Output the [X, Y] coordinate of the center of the cell containing the given text.  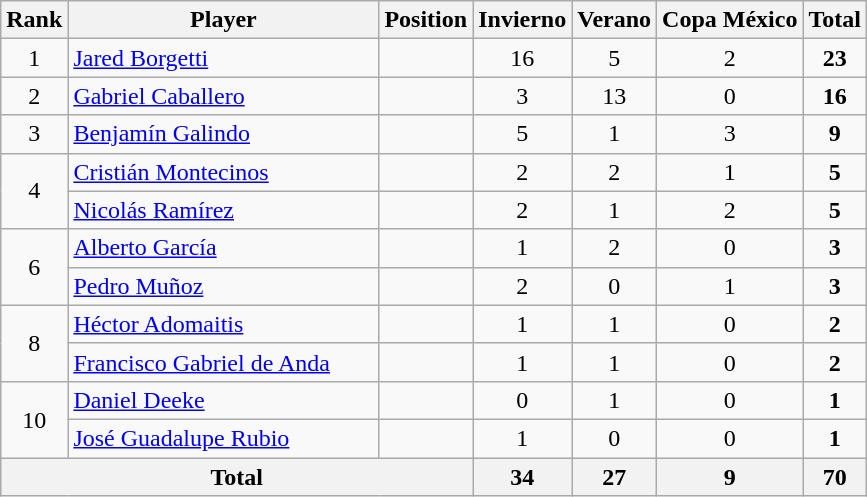
13 [614, 96]
Daniel Deeke [224, 400]
Gabriel Caballero [224, 96]
José Guadalupe Rubio [224, 438]
Alberto García [224, 248]
10 [34, 419]
Benjamín Galindo [224, 134]
Francisco Gabriel de Anda [224, 362]
6 [34, 267]
27 [614, 477]
70 [835, 477]
Nicolás Ramírez [224, 210]
Copa México [730, 20]
34 [522, 477]
8 [34, 343]
Position [426, 20]
Pedro Muñoz [224, 286]
Jared Borgetti [224, 58]
Player [224, 20]
Verano [614, 20]
Cristián Montecinos [224, 172]
Invierno [522, 20]
Héctor Adomaitis [224, 324]
23 [835, 58]
4 [34, 191]
Rank [34, 20]
